Scan for the cell matching the given text and deliver its [x, y] coordinate at center. 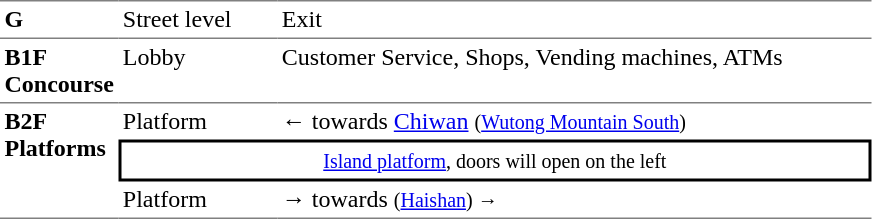
Exit [574, 19]
← towards Chiwan (Wutong Mountain South) [574, 122]
Island platform, doors will open on the left [494, 161]
Lobby [198, 71]
Platform [198, 122]
Street level [198, 19]
G [59, 19]
Customer Service, Shops, Vending machines, ATMs [574, 71]
B1FConcourse [59, 71]
